Identify which cell holds the provided text, then report its (X, Y) central coordinate. 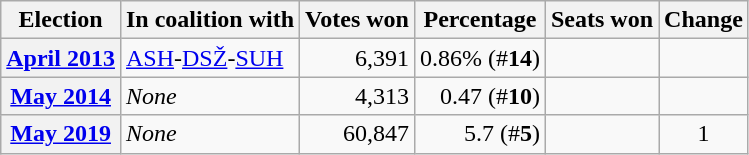
5.7 (#5) (480, 134)
Seats won (602, 20)
Election (61, 20)
0.86% (#14) (480, 58)
0.47 (#10) (480, 96)
May 2014 (61, 96)
4,313 (358, 96)
60,847 (358, 134)
1 (704, 134)
May 2019 (61, 134)
Change (704, 20)
Percentage (480, 20)
ASH-DSŽ-SUH (210, 58)
April 2013 (61, 58)
In coalition with (210, 20)
Votes won (358, 20)
6,391 (358, 58)
